Capture the cell that displays the provided text and extract its [X, Y] central coordinate. 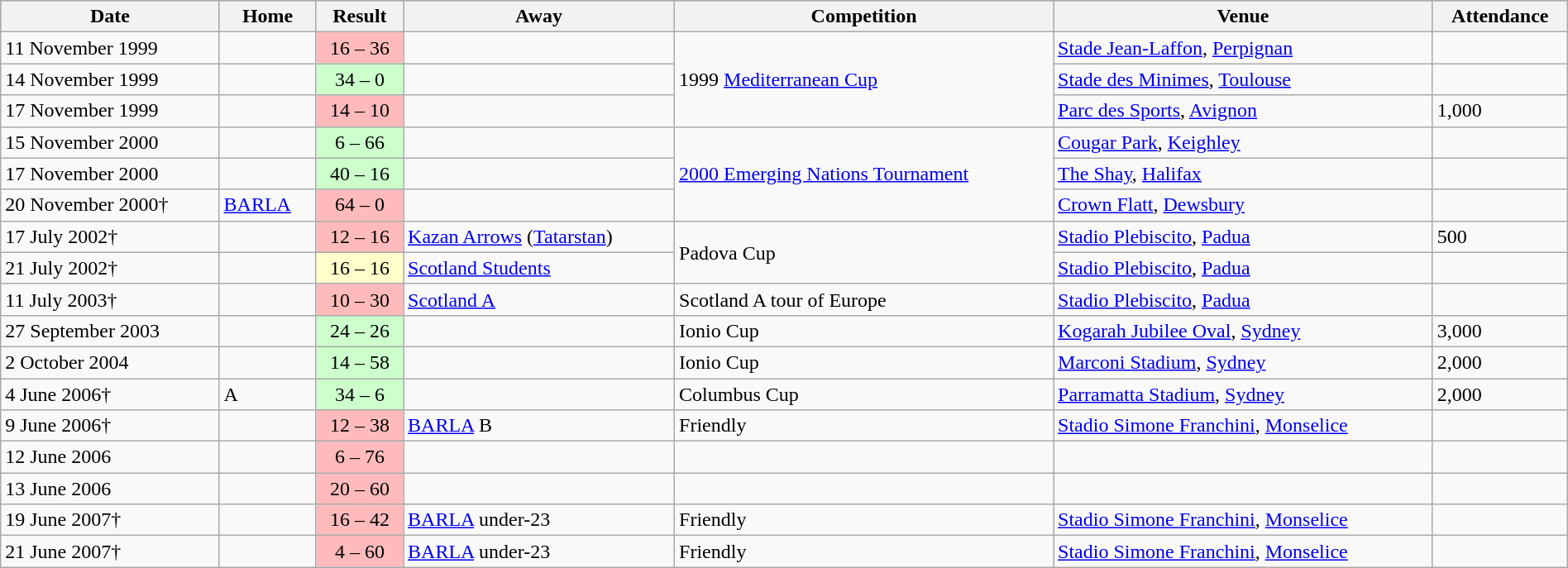
Marconi Stadium, Sydney [1244, 362]
64 – 0 [359, 205]
11 November 1999 [110, 48]
14 – 10 [359, 111]
15 November 2000 [110, 142]
Scotland Students [539, 268]
40 – 16 [359, 174]
19 June 2007† [110, 520]
A [268, 394]
11 July 2003† [110, 299]
Date [110, 17]
Away [539, 17]
34 – 0 [359, 79]
6 – 66 [359, 142]
12 – 38 [359, 426]
24 – 26 [359, 331]
Parramatta Stadium, Sydney [1244, 394]
Stade Jean-Laffon, Perpignan [1244, 48]
9 June 2006† [110, 426]
1999 Mediterranean Cup [864, 79]
16 – 42 [359, 520]
Scotland A tour of Europe [864, 299]
BARLA B [539, 426]
17 July 2002† [110, 236]
Venue [1244, 17]
21 July 2002† [110, 268]
14 November 1999 [110, 79]
12 – 16 [359, 236]
17 November 1999 [110, 111]
20 – 60 [359, 489]
21 June 2007† [110, 551]
12 June 2006 [110, 457]
4 – 60 [359, 551]
16 – 16 [359, 268]
17 November 2000 [110, 174]
2 October 2004 [110, 362]
Kazan Arrows (Tatarstan) [539, 236]
Attendance [1500, 17]
4 June 2006† [110, 394]
Columbus Cup [864, 394]
Cougar Park, Keighley [1244, 142]
14 – 58 [359, 362]
2000 Emerging Nations Tournament [864, 174]
1,000 [1500, 111]
BARLA [268, 205]
500 [1500, 236]
Kogarah Jubilee Oval, Sydney [1244, 331]
Padova Cup [864, 252]
Home [268, 17]
Scotland A [539, 299]
6 – 76 [359, 457]
27 September 2003 [110, 331]
Competition [864, 17]
The Shay, Halifax [1244, 174]
3,000 [1500, 331]
13 June 2006 [110, 489]
Result [359, 17]
34 – 6 [359, 394]
Crown Flatt, Dewsbury [1244, 205]
20 November 2000† [110, 205]
Stade des Minimes, Toulouse [1244, 79]
10 – 30 [359, 299]
Parc des Sports, Avignon [1244, 111]
16 – 36 [359, 48]
